Find where the given text appears and provide that cell's center as [X, Y] coordinate. 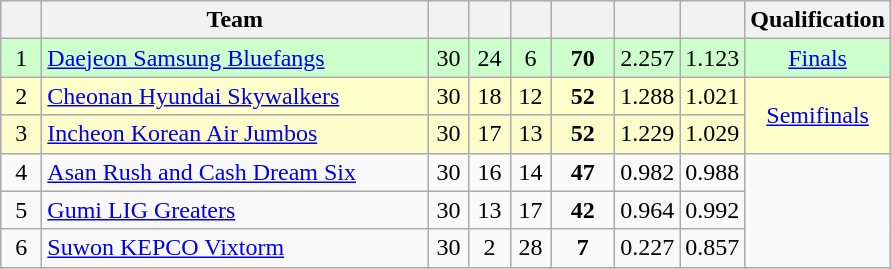
Qualification [818, 20]
0.857 [712, 248]
1.029 [712, 134]
7 [583, 248]
12 [530, 96]
0.227 [648, 248]
0.964 [648, 210]
0.988 [712, 172]
3 [22, 134]
18 [490, 96]
16 [490, 172]
1.123 [712, 58]
1.229 [648, 134]
47 [583, 172]
1.021 [712, 96]
Daejeon Samsung Bluefangs [235, 58]
Finals [818, 58]
5 [22, 210]
Suwon KEPCO Vixtorm [235, 248]
2.257 [648, 58]
70 [583, 58]
0.992 [712, 210]
24 [490, 58]
Semifinals [818, 115]
Team [235, 20]
Gumi LIG Greaters [235, 210]
Cheonan Hyundai Skywalkers [235, 96]
Asan Rush and Cash Dream Six [235, 172]
14 [530, 172]
1.288 [648, 96]
1 [22, 58]
28 [530, 248]
4 [22, 172]
42 [583, 210]
Incheon Korean Air Jumbos [235, 134]
0.982 [648, 172]
